Scan for the cell matching the given text and deliver its [x, y] coordinate at center. 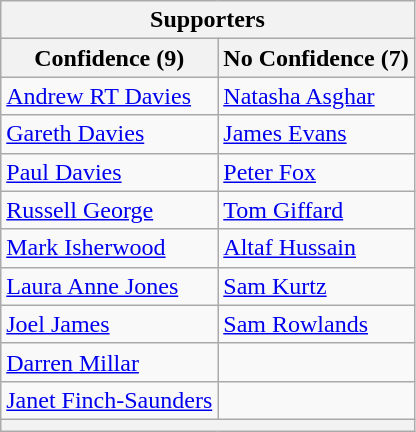
Mark Isherwood [110, 248]
James Evans [316, 134]
Gareth Davies [110, 134]
No Confidence (7) [316, 58]
Darren Millar [110, 362]
Sam Rowlands [316, 324]
Natasha Asghar [316, 96]
Altaf Hussain [316, 248]
Paul Davies [110, 172]
Laura Anne Jones [110, 286]
Janet Finch-Saunders [110, 400]
Tom Giffard [316, 210]
Confidence (9) [110, 58]
Supporters [208, 20]
Joel James [110, 324]
Russell George [110, 210]
Sam Kurtz [316, 286]
Andrew RT Davies [110, 96]
Peter Fox [316, 172]
